Pinpoint the cell where the given text exists, returning its [X, Y] midpoint coordinate. 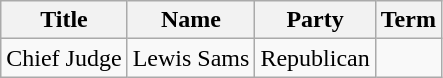
Party [315, 20]
Lewis Sams [191, 58]
Chief Judge [64, 58]
Name [191, 20]
Term [408, 20]
Title [64, 20]
Republican [315, 58]
